Scan for the cell matching the given text and deliver its (x, y) coordinate at center. 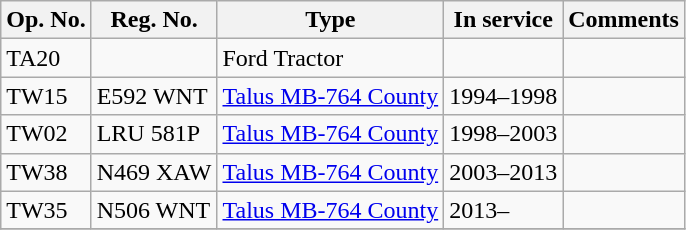
TW38 (46, 172)
TW35 (46, 210)
1994–1998 (504, 96)
N469 XAW (154, 172)
1998–2003 (504, 134)
Op. No. (46, 20)
N506 WNT (154, 210)
2003–2013 (504, 172)
2013– (504, 210)
In service (504, 20)
TW02 (46, 134)
LRU 581P (154, 134)
E592 WNT (154, 96)
Reg. No. (154, 20)
TW15 (46, 96)
Type (330, 20)
Comments (624, 20)
Ford Tractor (330, 58)
TA20 (46, 58)
